Detect which cell encompasses the target text, then output its [x, y] center coordinate. 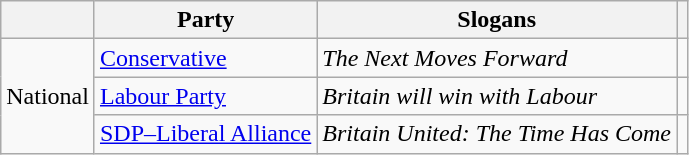
Conservative [205, 58]
Party [205, 20]
Britain United: The Time Has Come [497, 134]
Labour Party [205, 96]
Britain will win with Labour [497, 96]
SDP–Liberal Alliance [205, 134]
The Next Moves Forward [497, 58]
Slogans [497, 20]
National [48, 96]
